Detect which cell encompasses the target text, then output its [x, y] center coordinate. 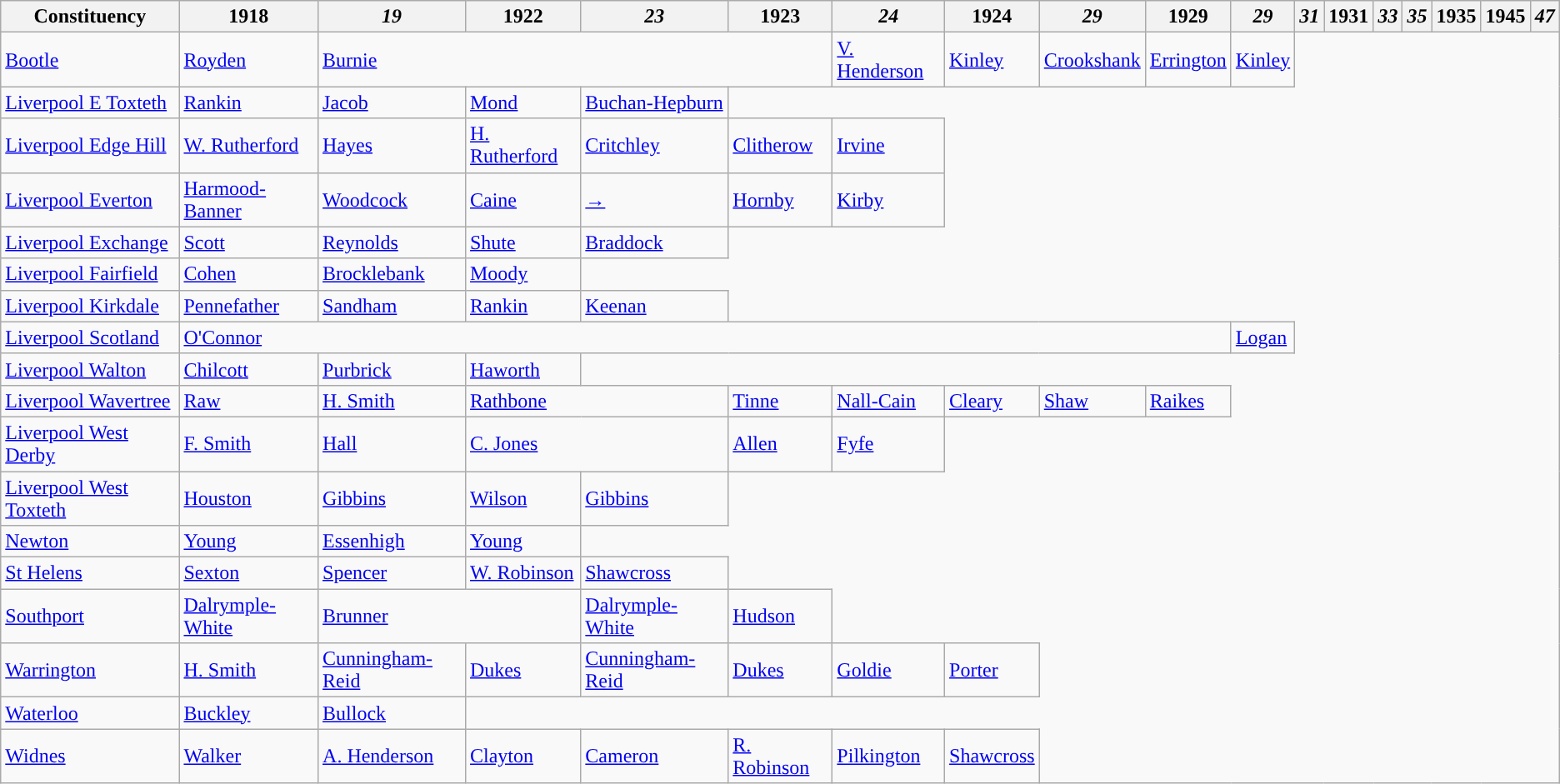
Hall [392, 443]
Liverpool Scotland [90, 337]
Essenhigh [392, 542]
Waterloo [90, 713]
Errington [1188, 60]
Allen [780, 443]
Widnes [90, 757]
24 [888, 17]
1945 [1505, 17]
1929 [1188, 17]
Jacob [392, 102]
23 [655, 17]
Brunner [450, 617]
1924 [992, 17]
Nall-Cain [888, 401]
Houston [248, 498]
Clitherow [780, 145]
Raikes [1188, 401]
Fyfe [888, 443]
O'Connor [705, 337]
Liverpool West Derby [90, 443]
Rathbone [597, 401]
Crookshank [1092, 60]
Sexton [248, 573]
Critchley [655, 145]
→ [655, 200]
Constituency [90, 17]
Chilcott [248, 369]
Woodcock [392, 200]
Buckley [248, 713]
Porter [992, 670]
Sandham [392, 306]
Hudson [780, 617]
31 [1310, 17]
Shaw [1092, 401]
Harmood-Banner [248, 200]
Tinne [780, 401]
35 [1417, 17]
Purbrick [392, 369]
Irvine [888, 145]
Kirby [888, 200]
St Helens [90, 573]
Liverpool Walton [90, 369]
Burnie [575, 60]
Bootle [90, 60]
Liverpool Kirkdale [90, 306]
Liverpool Exchange [90, 242]
Liverpool Edge Hill [90, 145]
Liverpool Fairfield [90, 274]
Braddock [655, 242]
Liverpool E Toxteth [90, 102]
Hayes [392, 145]
F. Smith [248, 443]
Mond [522, 102]
R. Robinson [780, 757]
Newton [90, 542]
Spencer [392, 573]
33 [1388, 17]
Pennefather [248, 306]
Haworth [522, 369]
C. Jones [597, 443]
Reynolds [392, 242]
Cleary [992, 401]
Keenan [655, 306]
Liverpool Wavertree [90, 401]
Logan [1262, 337]
Goldie [888, 670]
Buchan-Hepburn [655, 102]
A. Henderson [392, 757]
Wilson [522, 498]
Pilkington [888, 757]
Brocklebank [392, 274]
Walker [248, 757]
Warrington [90, 670]
Moody [522, 274]
Southport [90, 617]
1918 [248, 17]
1935 [1457, 17]
47 [1545, 17]
19 [392, 17]
Cameron [655, 757]
W. Rutherford [248, 145]
Clayton [522, 757]
Scott [248, 242]
Liverpool West Toxteth [90, 498]
1931 [1348, 17]
Shute [522, 242]
H. Rutherford [522, 145]
Bullock [392, 713]
Hornby [780, 200]
Cohen [248, 274]
Royden [248, 60]
1922 [522, 17]
Liverpool Everton [90, 200]
W. Robinson [522, 573]
1923 [780, 17]
Raw [248, 401]
V. Henderson [888, 60]
Caine [522, 200]
